Extract the [X, Y] coordinate from the center of the cell holding the provided text.  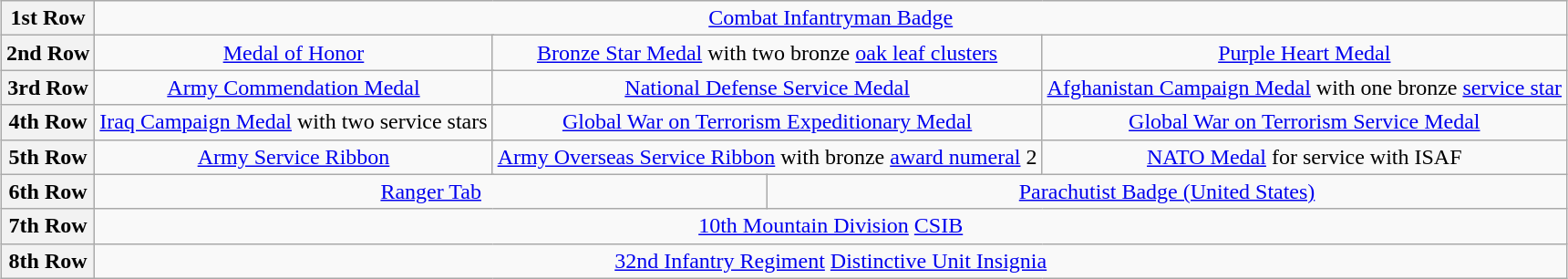
Medal of Honor [294, 53]
Purple Heart Medal [1305, 53]
1st Row [47, 18]
5th Row [47, 157]
6th Row [47, 191]
Afghanistan Campaign Medal with one bronze service star [1305, 88]
Global War on Terrorism Service Medal [1305, 122]
National Defense Service Medal [768, 88]
Ranger Tab [431, 191]
10th Mountain Division CSIB [831, 226]
3rd Row [47, 88]
Army Overseas Service Ribbon with bronze award numeral 2 [768, 157]
Combat Infantryman Badge [831, 18]
Global War on Terrorism Expeditionary Medal [768, 122]
4th Row [47, 122]
NATO Medal for service with ISAF [1305, 157]
7th Row [47, 226]
8th Row [47, 261]
Bronze Star Medal with two bronze oak leaf clusters [768, 53]
Army Commendation Medal [294, 88]
Iraq Campaign Medal with two service stars [294, 122]
Army Service Ribbon [294, 157]
32nd Infantry Regiment Distinctive Unit Insignia [831, 261]
2nd Row [47, 53]
Parachutist Badge (United States) [1167, 191]
